Scan for the cell matching the given text and deliver its [x, y] coordinate at center. 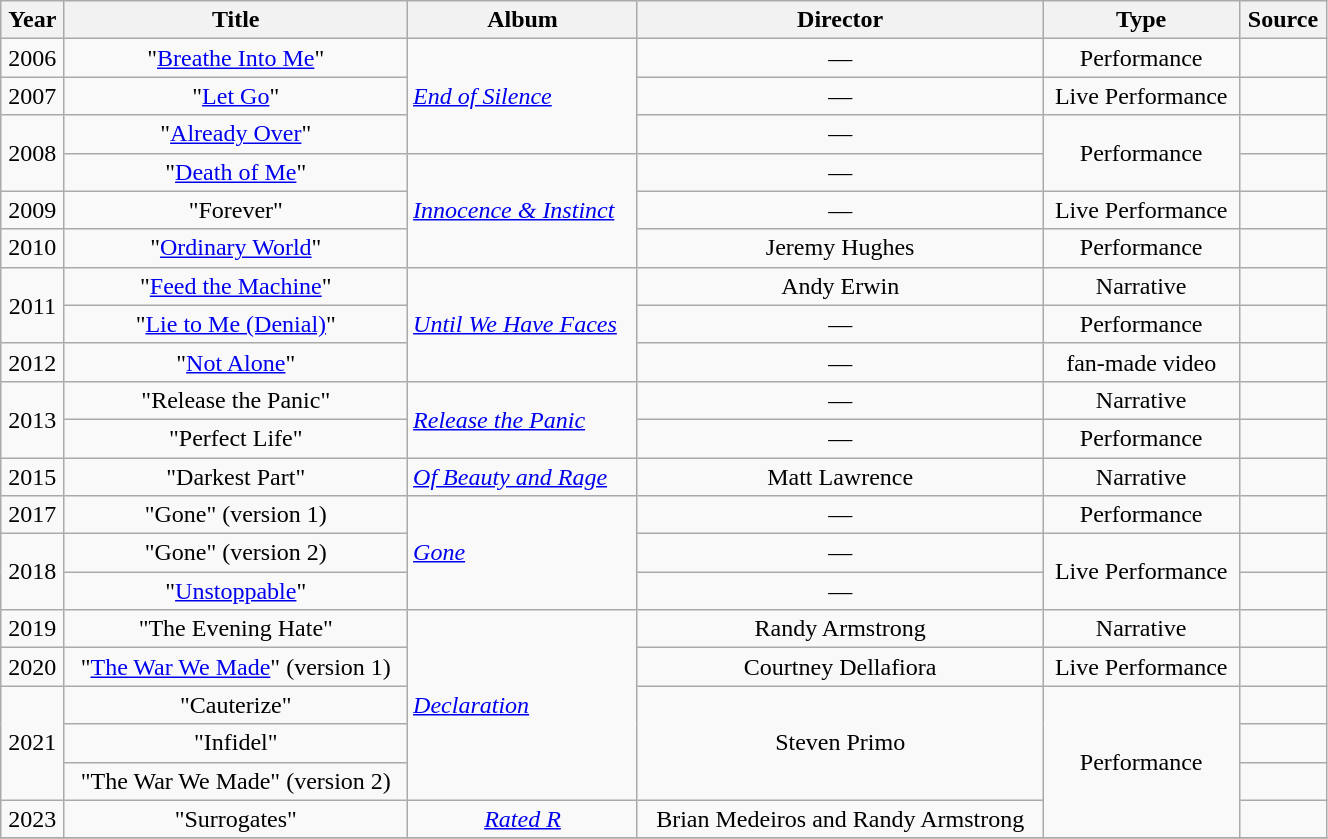
Matt Lawrence [840, 477]
"Breathe Into Me" [236, 58]
"Already Over" [236, 134]
2013 [32, 419]
Steven Primo [840, 743]
"Gone" (version 1) [236, 515]
"Gone" (version 2) [236, 553]
2017 [32, 515]
"Not Alone" [236, 362]
"The War We Made" (version 1) [236, 667]
Courtney Dellafiora [840, 667]
"Surrogates" [236, 819]
Type [1141, 20]
"Death of Me" [236, 172]
2020 [32, 667]
2007 [32, 96]
Brian Medeiros and Randy Armstrong [840, 819]
"Infidel" [236, 743]
Gone [523, 553]
"The Evening Hate" [236, 629]
"Darkest Part" [236, 477]
"Perfect Life" [236, 438]
Until We Have Faces [523, 324]
2012 [32, 362]
fan-made video [1141, 362]
"Ordinary World" [236, 248]
2010 [32, 248]
2015 [32, 477]
Album [523, 20]
"Unstoppable" [236, 591]
2023 [32, 819]
Jeremy Hughes [840, 248]
2019 [32, 629]
"Let Go" [236, 96]
Year [32, 20]
"The War We Made" (version 2) [236, 781]
End of Silence [523, 96]
2018 [32, 572]
Release the Panic [523, 419]
Director [840, 20]
Randy Armstrong [840, 629]
2008 [32, 153]
"Lie to Me (Denial)" [236, 324]
Of Beauty and Rage [523, 477]
2021 [32, 743]
"Feed the Machine" [236, 286]
2011 [32, 305]
Title [236, 20]
"Forever" [236, 210]
"Release the Panic" [236, 400]
2009 [32, 210]
Source [1282, 20]
2006 [32, 58]
Rated R [523, 819]
Innocence & Instinct [523, 210]
Declaration [523, 705]
"Cauterize" [236, 705]
Andy Erwin [840, 286]
